Pinpoint the cell where the given text exists, returning its (x, y) midpoint coordinate. 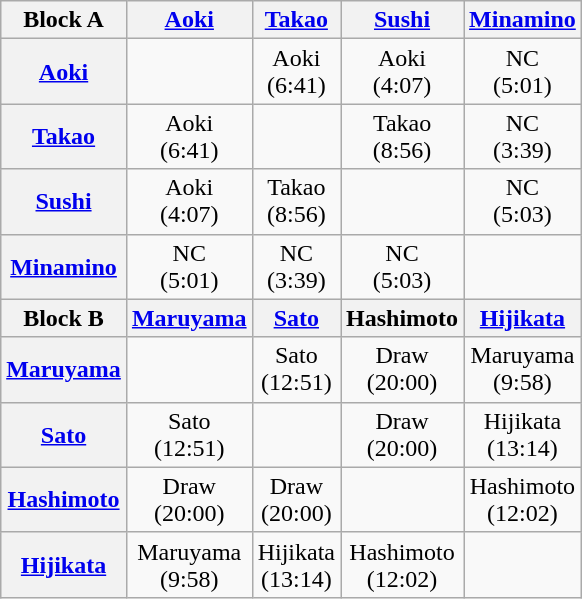
Block A (64, 20)
Block B (64, 318)
